Determine the [X, Y] coordinate at the center of the cell enclosing the given text.  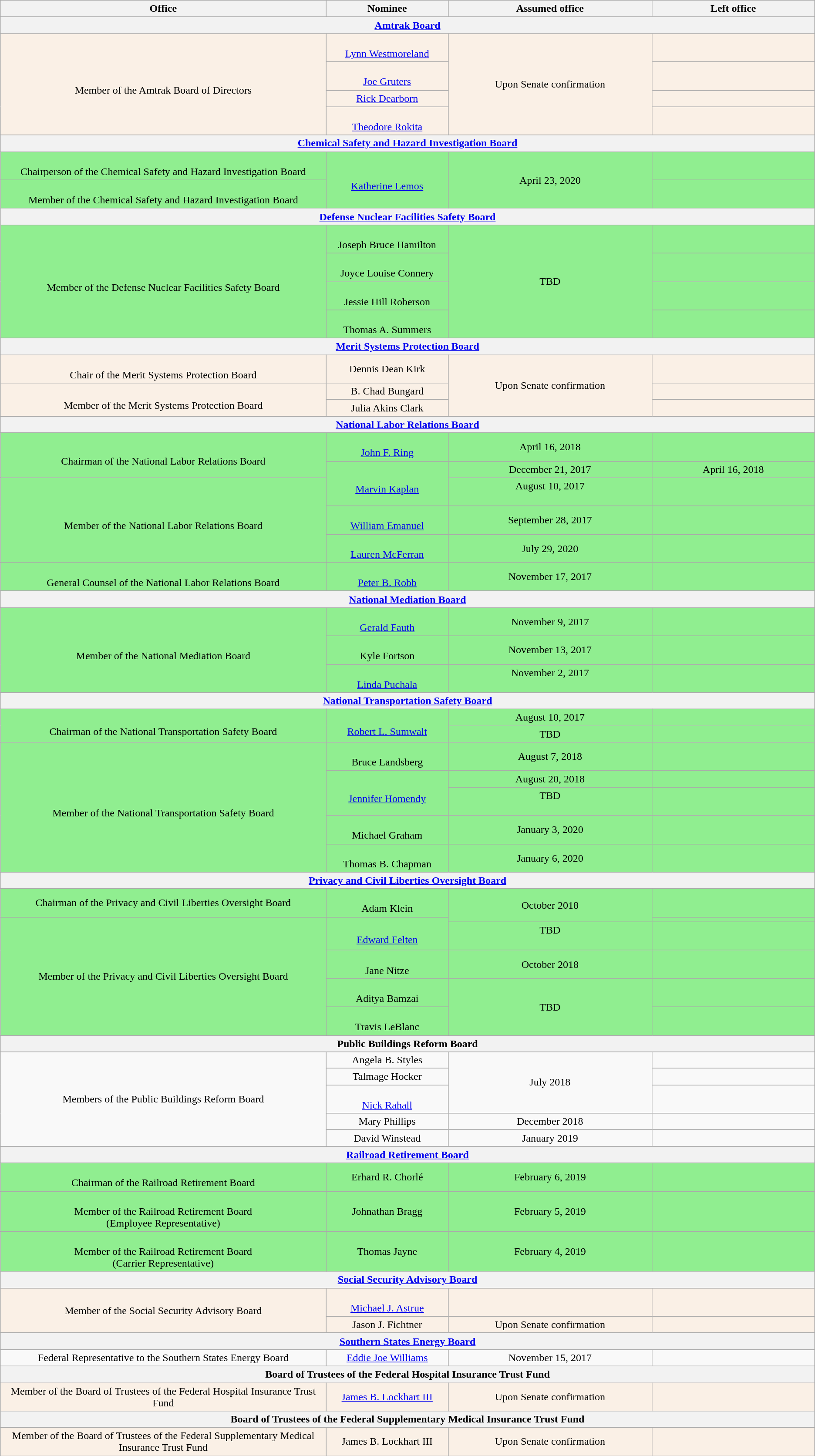
Edward Felten [387, 934]
April 23, 2020 [550, 180]
Joseph Bruce Hamilton [387, 239]
Amtrak Board [407, 25]
February 6, 2019 [550, 1177]
February 4, 2019 [550, 1251]
Member of the National Mediation Board [163, 650]
Jennifer Homendy [387, 793]
January 2019 [550, 1138]
January 6, 2020 [550, 858]
December 2018 [550, 1122]
August 20, 2018 [550, 779]
B. Chad Bungard [387, 391]
Lauren McFerran [387, 549]
Federal Representative to the Southern States Energy Board [163, 1358]
November 17, 2017 [550, 576]
February 5, 2019 [550, 1211]
Johnathan Bragg [387, 1211]
Kyle Fortson [387, 650]
December 21, 2017 [550, 469]
National Mediation Board [407, 599]
David Winstead [387, 1138]
Katherine Lemos [387, 180]
Member of the Board of Trustees of the Federal Hospital Insurance Trust Fund [163, 1397]
Nominee [387, 9]
Public Buildings Reform Board [407, 1044]
General Counsel of the National Labor Relations Board [163, 576]
Office [163, 9]
National Labor Relations Board [407, 425]
November 13, 2017 [550, 650]
August 7, 2018 [550, 757]
November 9, 2017 [550, 622]
Member of the National Labor Relations Board [163, 520]
John F. Ring [387, 447]
Angela B. Styles [387, 1060]
Railroad Retirement Board [407, 1155]
Rick Dearborn [387, 98]
Jason J. Fichtner [387, 1325]
Talmage Hocker [387, 1077]
Member of the Defense Nuclear Facilities Safety Board [163, 281]
Chairman of the National Labor Relations Board [163, 455]
National Transportation Safety Board [407, 701]
Member of the Privacy and Civil Liberties Oversight Board [163, 976]
Nick Rahall [387, 1099]
Assumed office [550, 9]
Member of the Railroad Retirement Board (Employee Representative) [163, 1211]
Erhard R. Chorlé [387, 1177]
Michael J. Astrue [387, 1302]
November 2, 2017 [550, 678]
Member of the Social Security Advisory Board [163, 1311]
Left office [733, 9]
Linda Puchala [387, 678]
Member of the Merit Systems Protection Board [163, 400]
Marvin Kaplan [387, 483]
Defense Nuclear Facilities Safety Board [407, 216]
Merit Systems Protection Board [407, 347]
Lynn Westmoreland [387, 48]
Member of the National Transportation Safety Board [163, 807]
Jessie Hill Roberson [387, 295]
Joyce Louise Connery [387, 267]
Member of the Chemical Safety and Hazard Investigation Board [163, 194]
Member of the Railroad Retirement Board (Carrier Representative) [163, 1251]
Board of Trustees of the Federal Supplementary Medical Insurance Trust Fund [407, 1419]
Julia Akins Clark [387, 408]
Chairperson of the Chemical Safety and Hazard Investigation Board [163, 165]
Theodore Rokita [387, 121]
Dennis Dean Kirk [387, 369]
William Emanuel [387, 520]
Member of the Amtrak Board of Directors [163, 84]
September 28, 2017 [550, 520]
Bruce Landsberg [387, 757]
July 29, 2020 [550, 549]
Chair of the Merit Systems Protection Board [163, 369]
Privacy and Civil Liberties Oversight Board [407, 880]
Thomas Jayne [387, 1251]
Robert L. Sumwalt [387, 726]
Mary Phillips [387, 1122]
January 3, 2020 [550, 830]
Eddie Joe Williams [387, 1358]
Chairman of the Privacy and Civil Liberties Oversight Board [163, 903]
Chemical Safety and Hazard Investigation Board [407, 143]
November 15, 2017 [550, 1358]
Southern States Energy Board [407, 1341]
Thomas B. Chapman [387, 858]
Social Security Advisory Board [407, 1280]
Peter B. Robb [387, 576]
Board of Trustees of the Federal Hospital Insurance Trust Fund [407, 1374]
Adam Klein [387, 903]
Joe Gruters [387, 76]
July 2018 [550, 1082]
Chairman of the Railroad Retirement Board [163, 1177]
Thomas A. Summers [387, 324]
Chairman of the National Transportation Safety Board [163, 726]
Members of the Public Buildings Reform Board [163, 1099]
Gerald Fauth [387, 622]
Travis LeBlanc [387, 1021]
Member of the Board of Trustees of the Federal Supplementary Medical Insurance Trust Fund [163, 1442]
Michael Graham [387, 830]
Aditya Bamzai [387, 993]
Jane Nitze [387, 964]
